Identify which cell holds the provided text, then report its [x, y] central coordinate. 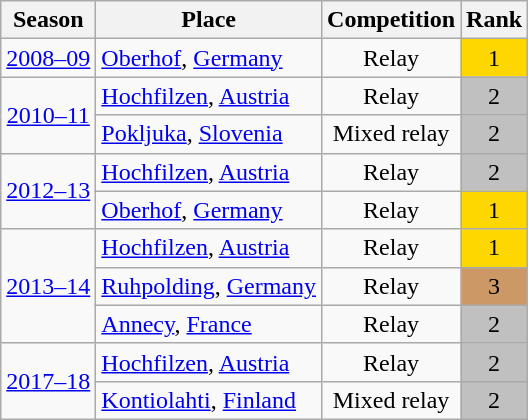
Season [48, 20]
Annecy, France [209, 324]
2017–18 [48, 381]
2010–11 [48, 115]
Kontiolahti, Finland [209, 400]
2013–14 [48, 286]
2008–09 [48, 58]
3 [494, 286]
2012–13 [48, 191]
Rank [494, 20]
Ruhpolding, Germany [209, 286]
Competition [392, 20]
Pokljuka, Slovenia [209, 134]
Place [209, 20]
